From the cell containing the given text, extract its center point as [x, y] coordinate. 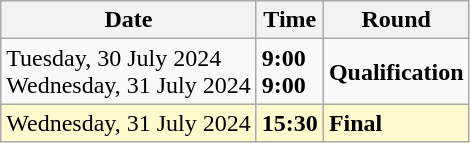
9:009:00 [290, 72]
Time [290, 20]
Qualification [396, 72]
Wednesday, 31 July 2024 [129, 123]
Round [396, 20]
Date [129, 20]
15:30 [290, 123]
Tuesday, 30 July 2024Wednesday, 31 July 2024 [129, 72]
Final [396, 123]
